Pinpoint the cell where the given text exists, returning its [X, Y] midpoint coordinate. 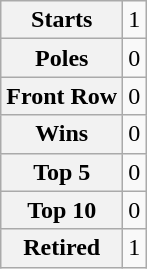
Retired [62, 248]
Top 10 [62, 210]
Starts [62, 20]
Front Row [62, 96]
Top 5 [62, 172]
Poles [62, 58]
Wins [62, 134]
